Return [x, y] of the center of cell containing provided text 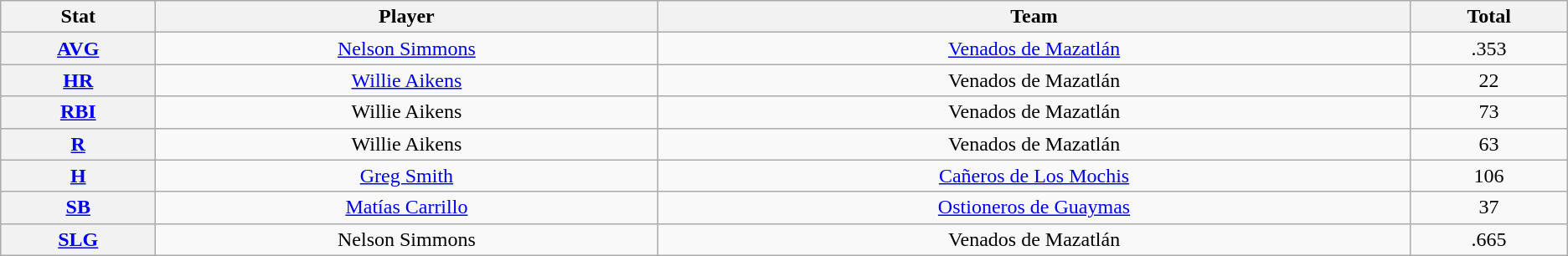
SLG [79, 239]
.665 [1489, 239]
Team [1034, 17]
Cañeros de Los Mochis [1034, 176]
HR [79, 80]
RBI [79, 112]
.353 [1489, 49]
37 [1489, 207]
73 [1489, 112]
SB [79, 207]
Greg Smith [407, 176]
Ostioneros de Guaymas [1034, 207]
Stat [79, 17]
22 [1489, 80]
Player [407, 17]
Matías Carrillo [407, 207]
AVG [79, 49]
106 [1489, 176]
Total [1489, 17]
63 [1489, 144]
H [79, 176]
R [79, 144]
